Output the [X, Y] coordinate of the center of the cell containing the given text.  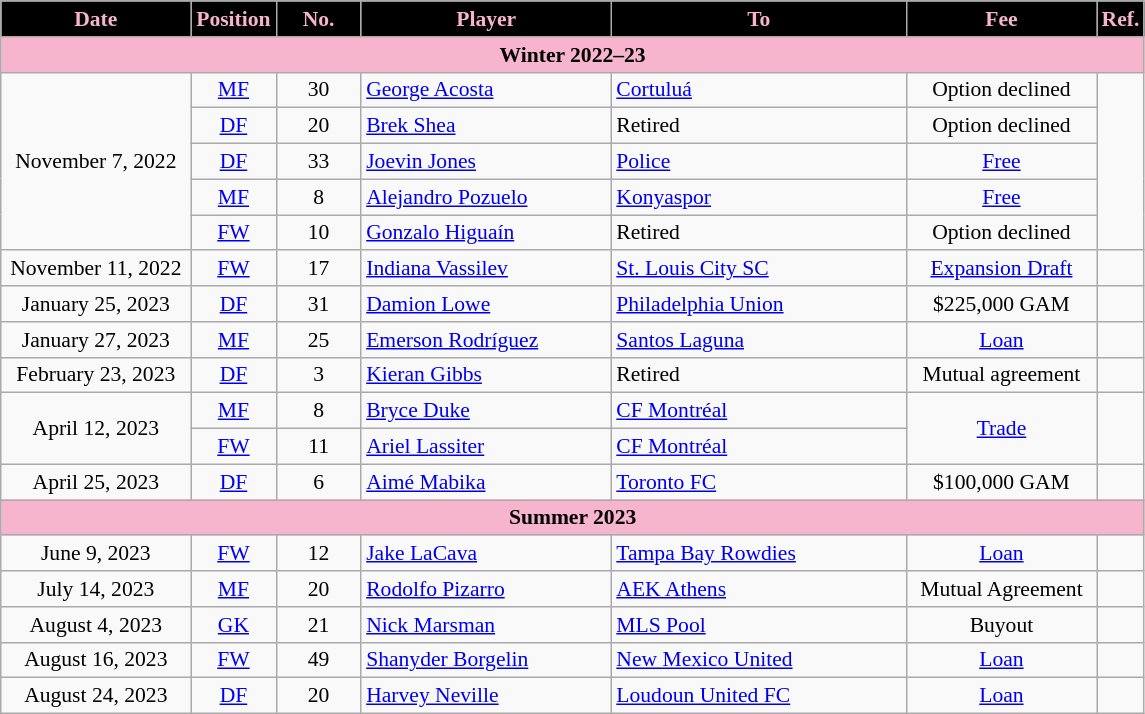
Alejandro Pozuelo [486, 197]
February 23, 2023 [96, 375]
Rodolfo Pizarro [486, 589]
Brek Shea [486, 126]
To [758, 19]
Jake LaCava [486, 554]
Expansion Draft [1001, 269]
21 [318, 625]
June 9, 2023 [96, 554]
Santos Laguna [758, 340]
April 12, 2023 [96, 428]
Indiana Vassilev [486, 269]
$225,000 GAM [1001, 304]
Emerson Rodríguez [486, 340]
30 [318, 90]
25 [318, 340]
Position [234, 19]
12 [318, 554]
49 [318, 660]
11 [318, 447]
Gonzalo Higuaín [486, 233]
Date [96, 19]
31 [318, 304]
Loudoun United FC [758, 696]
George Acosta [486, 90]
Aimé Mabika [486, 482]
AEK Athens [758, 589]
Konyaspor [758, 197]
July 14, 2023 [96, 589]
Shanyder Borgelin [486, 660]
33 [318, 162]
Mutual agreement [1001, 375]
Cortuluá [758, 90]
St. Louis City SC [758, 269]
Ref. [1120, 19]
Mutual Agreement [1001, 589]
6 [318, 482]
$100,000 GAM [1001, 482]
Winter 2022–23 [573, 55]
April 25, 2023 [96, 482]
GK [234, 625]
August 16, 2023 [96, 660]
January 27, 2023 [96, 340]
Kieran Gibbs [486, 375]
Harvey Neville [486, 696]
3 [318, 375]
August 4, 2023 [96, 625]
Philadelphia Union [758, 304]
17 [318, 269]
Ariel Lassiter [486, 447]
January 25, 2023 [96, 304]
Joevin Jones [486, 162]
Toronto FC [758, 482]
Damion Lowe [486, 304]
No. [318, 19]
November 11, 2022 [96, 269]
Nick Marsman [486, 625]
Summer 2023 [573, 518]
10 [318, 233]
Buyout [1001, 625]
November 7, 2022 [96, 161]
Police [758, 162]
New Mexico United [758, 660]
Player [486, 19]
August 24, 2023 [96, 696]
Bryce Duke [486, 411]
Tampa Bay Rowdies [758, 554]
Fee [1001, 19]
Trade [1001, 428]
MLS Pool [758, 625]
